For the text-containing cell, return its midpoint in (X, Y) coordinate format. 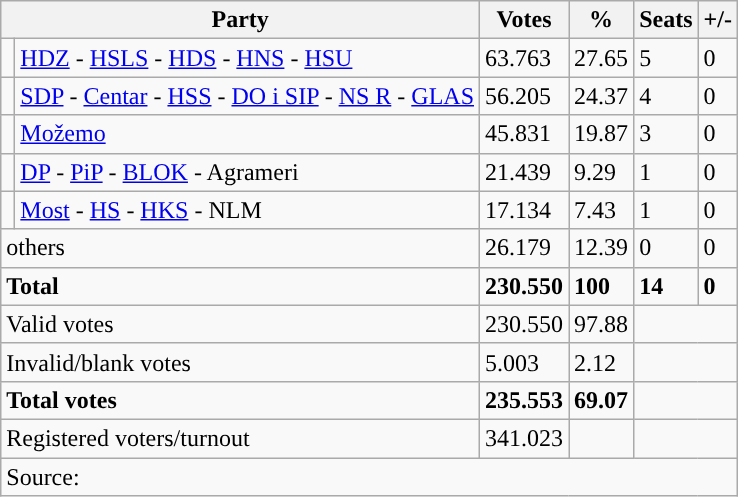
14 (666, 286)
others (240, 248)
9.29 (602, 172)
Total votes (240, 400)
Total (240, 286)
100 (602, 286)
Možemo (248, 134)
235.553 (524, 400)
24.37 (602, 96)
56.205 (524, 96)
17.134 (524, 210)
Valid votes (240, 324)
Seats (666, 20)
4 (666, 96)
+/- (718, 20)
SDP - Centar - HSS - DO i SIP - NS R - GLAS (248, 96)
Votes (524, 20)
Most - HS - HKS - NLM (248, 210)
2.12 (602, 362)
3 (666, 134)
5 (666, 58)
% (602, 20)
19.87 (602, 134)
DP - PiP - BLOK - Agrameri (248, 172)
21.439 (524, 172)
HDZ - HSLS - HDS - HNS - HSU (248, 58)
5.003 (524, 362)
Invalid/blank votes (240, 362)
7.43 (602, 210)
97.88 (602, 324)
69.07 (602, 400)
26.179 (524, 248)
45.831 (524, 134)
27.65 (602, 58)
Registered voters/turnout (240, 438)
12.39 (602, 248)
341.023 (524, 438)
Source: (370, 477)
63.763 (524, 58)
Party (240, 20)
